From the cell containing the given text, extract its center point as (x, y) coordinate. 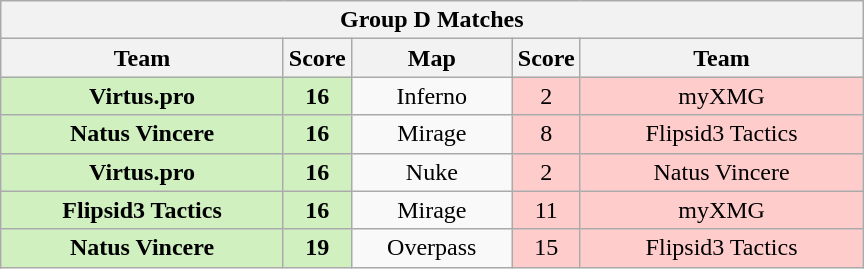
Nuke (432, 172)
Map (432, 58)
8 (546, 134)
15 (546, 248)
Overpass (432, 248)
Group D Matches (432, 20)
19 (317, 248)
Inferno (432, 96)
11 (546, 210)
